Determine the [x, y] coordinate at the center of the cell enclosing the given text.  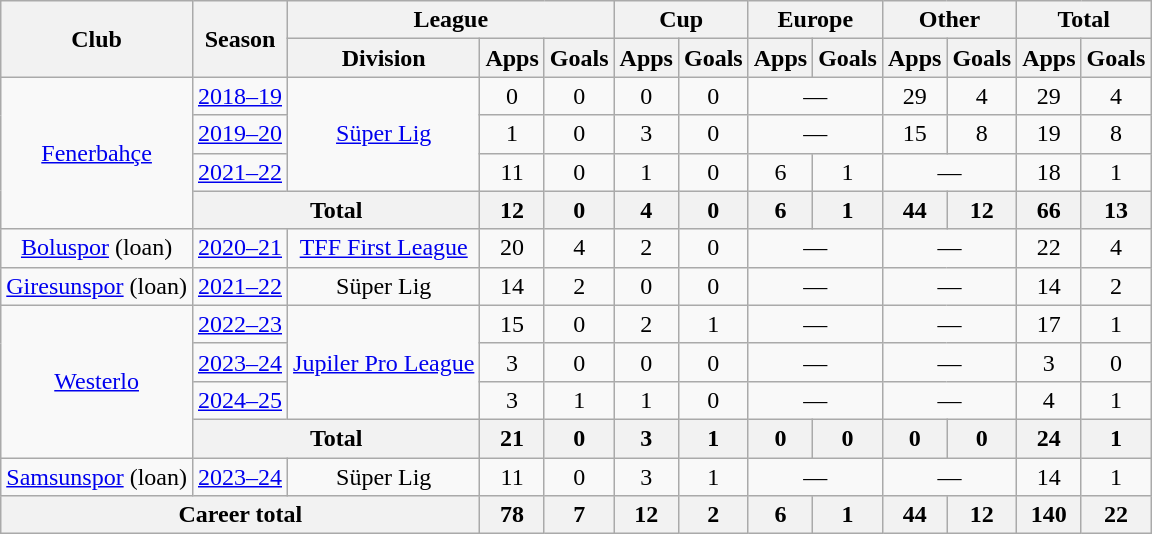
18 [1049, 172]
20 [512, 248]
Other [949, 20]
2018–19 [240, 96]
19 [1049, 134]
21 [512, 438]
Jupiler Pro League [384, 362]
Career total [240, 515]
Club [97, 39]
2024–25 [240, 400]
Season [240, 39]
TFF First League [384, 248]
Giresunspor (loan) [97, 286]
Cup [681, 20]
Europe [815, 20]
13 [1116, 210]
2022–23 [240, 324]
140 [1049, 515]
2019–20 [240, 134]
Samsunspor (loan) [97, 477]
24 [1049, 438]
Boluspor (loan) [97, 248]
17 [1049, 324]
66 [1049, 210]
Fenerbahçe [97, 153]
78 [512, 515]
7 [579, 515]
League [452, 20]
2020–21 [240, 248]
Westerlo [97, 381]
Division [384, 58]
